From the cell containing the given text, extract its center point as [X, Y] coordinate. 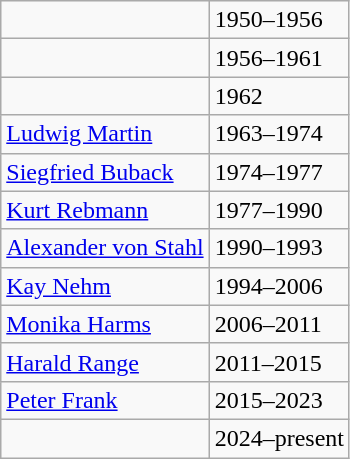
Kurt Rebmann [105, 210]
Kay Nehm [105, 286]
1962 [279, 96]
2006–2011 [279, 324]
1994–2006 [279, 286]
Ludwig Martin [105, 134]
1977–1990 [279, 210]
Harald Range [105, 362]
Alexander von Stahl [105, 248]
2015–2023 [279, 400]
1963–1974 [279, 134]
Peter Frank [105, 400]
Monika Harms [105, 324]
Siegfried Buback [105, 172]
1950–1956 [279, 20]
2011–2015 [279, 362]
1974–1977 [279, 172]
2024–present [279, 438]
1990–1993 [279, 248]
1956–1961 [279, 58]
